Find where the given text appears and provide that cell's center as [X, Y] coordinate. 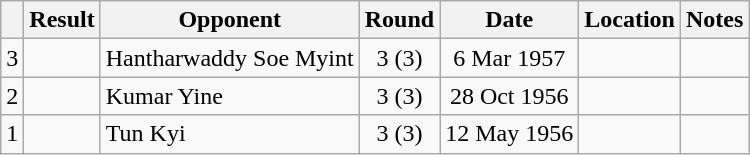
28 Oct 1956 [510, 96]
12 May 1956 [510, 134]
Tun Kyi [230, 134]
3 [12, 58]
Hantharwaddy Soe Myint [230, 58]
1 [12, 134]
6 Mar 1957 [510, 58]
Date [510, 20]
Opponent [230, 20]
Result [62, 20]
2 [12, 96]
Round [399, 20]
Location [630, 20]
Kumar Yine [230, 96]
Notes [714, 20]
